Return the [x, y] coordinate for the center point of the cell that contains the specified text.  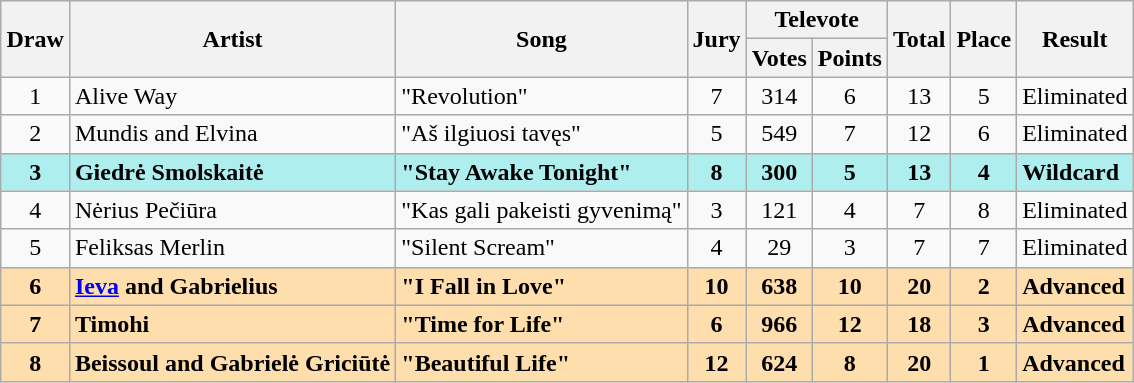
"Time for Life" [542, 324]
Artist [232, 39]
Feliksas Merlin [232, 248]
Giedrė Smolskaitė [232, 172]
"Kas gali pakeisti gyvenimą" [542, 210]
Draw [35, 39]
"Stay Awake Tonight" [542, 172]
Jury [716, 39]
Nėrius Pečiūra [232, 210]
Wildcard [1075, 172]
Alive Way [232, 96]
Timohi [232, 324]
Points [850, 58]
"Revolution" [542, 96]
624 [779, 362]
Song [542, 39]
549 [779, 134]
Total [919, 39]
966 [779, 324]
"I Fall in Love" [542, 286]
Beissoul and Gabrielė Griciūtė [232, 362]
Televote [816, 20]
Result [1075, 39]
"Aš ilgiuosi tavęs" [542, 134]
29 [779, 248]
Mundis and Elvina [232, 134]
Votes [779, 58]
300 [779, 172]
638 [779, 286]
Place [984, 39]
314 [779, 96]
18 [919, 324]
Ieva and Gabrielius [232, 286]
121 [779, 210]
"Silent Scream" [542, 248]
"Beautiful Life" [542, 362]
